Provide the (x, y) coordinate of the cell's center where the given text is located.  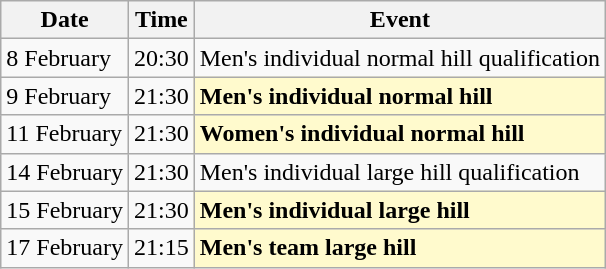
Men's individual large hill (400, 210)
8 February (65, 58)
Event (400, 20)
Men's individual normal hill (400, 96)
Women's individual normal hill (400, 134)
15 February (65, 210)
Date (65, 20)
Men's team large hill (400, 248)
9 February (65, 96)
14 February (65, 172)
Time (161, 20)
17 February (65, 248)
Men's individual normal hill qualification (400, 58)
Men's individual large hill qualification (400, 172)
20:30 (161, 58)
21:15 (161, 248)
11 February (65, 134)
